Scan for the cell matching the given text and deliver its (x, y) coordinate at center. 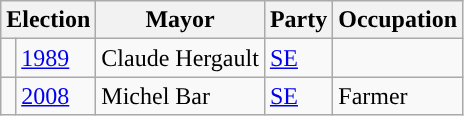
1989 (56, 58)
Election (48, 20)
Mayor (180, 20)
Claude Hergault (180, 58)
2008 (56, 96)
Farmer (398, 96)
Party (298, 20)
Michel Bar (180, 96)
Occupation (398, 20)
